Capture the cell that displays the provided text and extract its (X, Y) central coordinate. 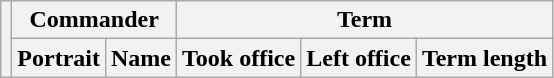
Portrait (59, 58)
Name (140, 58)
Commander (94, 20)
Left office (359, 58)
Took office (239, 58)
Term (365, 20)
Term length (484, 58)
